Return the (x, y) coordinate for the center point of the cell that contains the specified text.  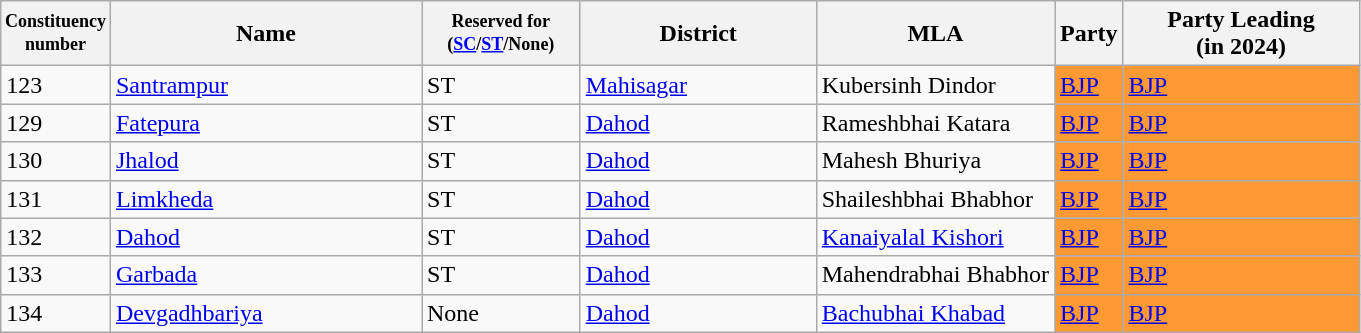
Constituency number (56, 34)
123 (56, 85)
134 (56, 313)
Santrampur (266, 85)
Garbada (266, 275)
Party Leading(in 2024) (1241, 34)
130 (56, 161)
132 (56, 237)
Reserved for (SC/ST/None) (502, 34)
None (502, 313)
Kanaiyalal Kishori (935, 237)
Mahesh Bhuriya (935, 161)
Bachubhai Khabad (935, 313)
Rameshbhai Katara (935, 123)
Name (266, 34)
Mahendrabhai Bhabhor (935, 275)
131 (56, 199)
Party (1089, 34)
Limkheda (266, 199)
Shaileshbhai Bhabhor (935, 199)
Devgadhbariya (266, 313)
MLA (935, 34)
Fatepura (266, 123)
Kubersinh Dindor (935, 85)
District (698, 34)
Jhalod (266, 161)
129 (56, 123)
133 (56, 275)
Mahisagar (698, 85)
